Provide the (x, y) coordinate of the cell's center where the given text is located.  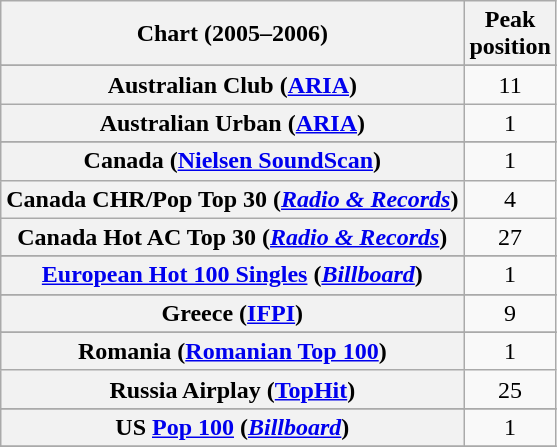
Peakposition (510, 34)
Canada CHR/Pop Top 30 (Radio & Records) (232, 199)
4 (510, 199)
Canada Hot AC Top 30 (Radio & Records) (232, 237)
European Hot 100 Singles (Billboard) (232, 275)
11 (510, 85)
Russia Airplay (TopHit) (232, 389)
Australian Club (ARIA) (232, 85)
25 (510, 389)
27 (510, 237)
Romania (Romanian Top 100) (232, 351)
Chart (2005–2006) (232, 34)
9 (510, 313)
Australian Urban (ARIA) (232, 123)
Greece (IFPI) (232, 313)
Canada (Nielsen SoundScan) (232, 161)
US Pop 100 (Billboard) (232, 427)
